Extract the [X, Y] coordinate from the center of the cell holding the provided text.  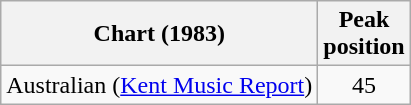
45 [364, 85]
Australian (Kent Music Report) [160, 85]
Peakposition [364, 34]
Chart (1983) [160, 34]
